Output the [X, Y] coordinate of the center of the cell containing the given text.  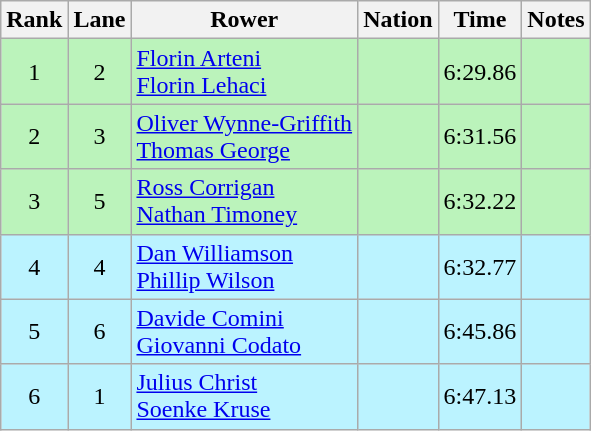
6:29.86 [480, 72]
Julius ChristSoenke Kruse [244, 396]
Rower [244, 20]
6:47.13 [480, 396]
Rank [34, 20]
6:31.56 [480, 136]
Time [480, 20]
Nation [398, 20]
Ross CorriganNathan Timoney [244, 202]
Davide CominiGiovanni Codato [244, 332]
Florin ArteniFlorin Lehaci [244, 72]
6:32.22 [480, 202]
6:32.77 [480, 266]
Notes [556, 20]
Dan WilliamsonPhillip Wilson [244, 266]
6:45.86 [480, 332]
Lane [100, 20]
Oliver Wynne-GriffithThomas George [244, 136]
